Detect which cell encompasses the target text, then output its [X, Y] center coordinate. 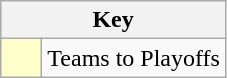
Teams to Playoffs [134, 58]
Key [114, 20]
